Determine the [X, Y] coordinate at the center of the cell enclosing the given text.  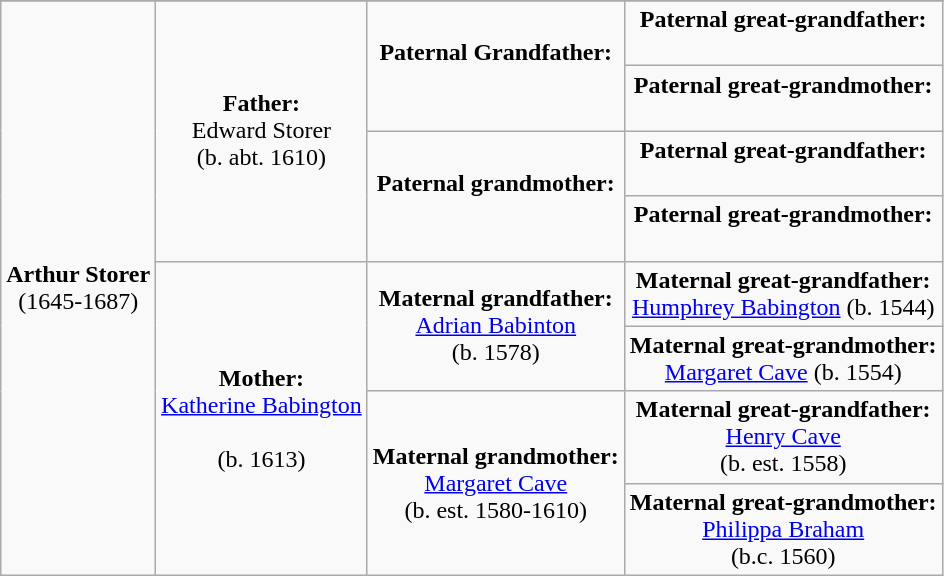
Paternal Grandfather: [496, 66]
Maternal great-grandmother:Philippa Braham (b.c. 1560) [783, 529]
Maternal grandmother:Margaret Cave (b. est. 1580-1610) [496, 483]
Father: Edward Storer (b. abt. 1610) [262, 131]
Maternal great-grandfather:Humphrey Babington (b. 1544) [783, 294]
Mother:Katherine Babington(b. 1613) [262, 418]
Maternal grandfather:Adrian Babinton(b. 1578) [496, 326]
Maternal great-grandmother:Margaret Cave (b. 1554) [783, 358]
Maternal great-grandfather:Henry Cave (b. est. 1558) [783, 437]
Arthur Storer (1645-1687) [78, 288]
Paternal grandmother: [496, 196]
